For the text-containing cell, return its midpoint in (X, Y) coordinate format. 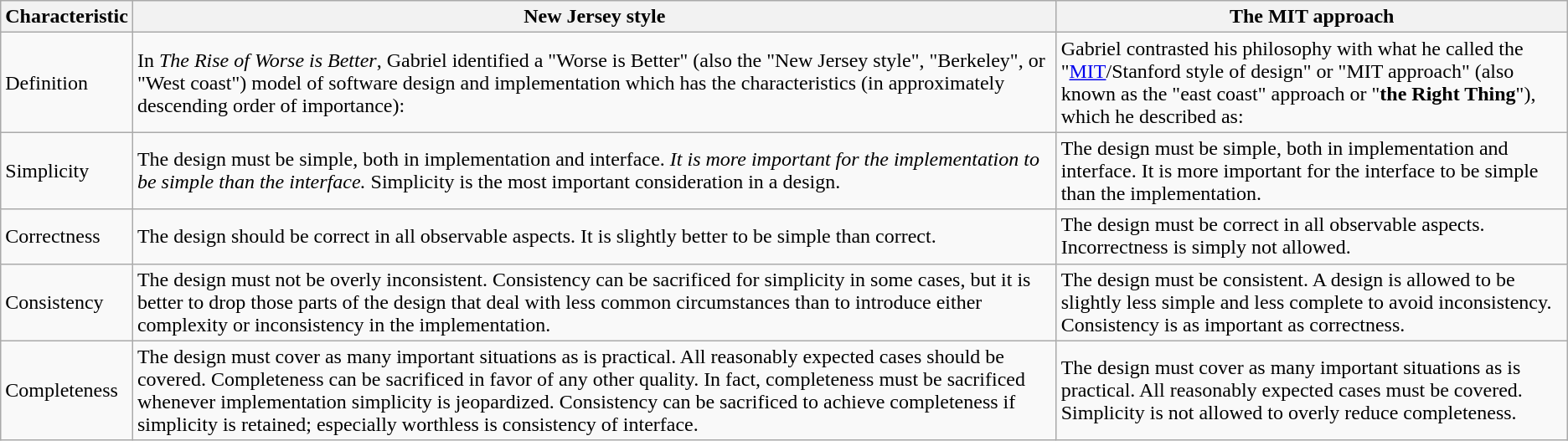
Characteristic (67, 17)
New Jersey style (595, 17)
Consistency (67, 302)
Correctness (67, 236)
The MIT approach (1312, 17)
The design must be correct in all observable aspects. Incorrectness is simply not allowed. (1312, 236)
Definition (67, 82)
Simplicity (67, 171)
The design should be correct in all observable aspects. It is slightly better to be simple than correct. (595, 236)
Completeness (67, 390)
The design must be simple, both in implementation and interface. It is more important for the interface to be simple than the implementation. (1312, 171)
